Locate the cell with the specified text and output its [x, y] center coordinate. 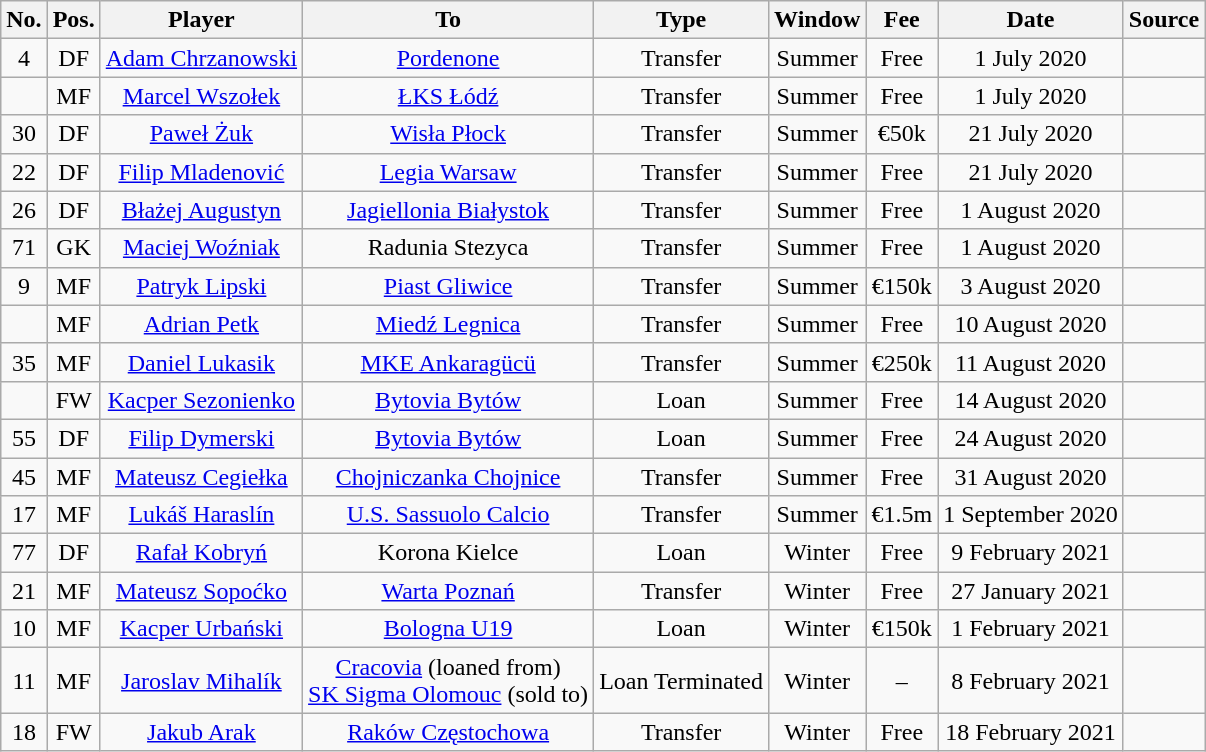
55 [24, 438]
Chojniczanka Chojnice [448, 477]
No. [24, 20]
Marcel Wszołek [201, 96]
U.S. Sassuolo Calcio [448, 515]
Piast Gliwice [448, 286]
Jagiellonia Białystok [448, 210]
Window [818, 20]
Kacper Sezonienko [201, 400]
Lukáš Haraslín [201, 515]
10 August 2020 [1031, 324]
Wisła Płock [448, 134]
Pordenone [448, 58]
17 [24, 515]
Mateusz Cegiełka [201, 477]
45 [24, 477]
– [902, 680]
30 [24, 134]
Błażej Augustyn [201, 210]
Paweł Żuk [201, 134]
€250k [902, 362]
9 [24, 286]
1 February 2021 [1031, 629]
Maciej Woźniak [201, 248]
Type [682, 20]
Radunia Stezyca [448, 248]
Miedź Legnica [448, 324]
Jaroslav Mihalík [201, 680]
71 [24, 248]
ŁKS Łódź [448, 96]
27 January 2021 [1031, 591]
11 [24, 680]
Kacper Urbański [201, 629]
4 [24, 58]
Bologna U19 [448, 629]
11 August 2020 [1031, 362]
21 [24, 591]
Fee [902, 20]
GK [74, 248]
Filip Mladenović [201, 172]
Adrian Petk [201, 324]
€50k [902, 134]
8 February 2021 [1031, 680]
Pos. [74, 20]
22 [24, 172]
Warta Poznań [448, 591]
Loan Terminated [682, 680]
3 August 2020 [1031, 286]
Source [1164, 20]
31 August 2020 [1031, 477]
Player [201, 20]
Korona Kielce [448, 553]
24 August 2020 [1031, 438]
€1.5m [902, 515]
Filip Dymerski [201, 438]
18 [24, 732]
Raków Częstochowa [448, 732]
26 [24, 210]
Patryk Lipski [201, 286]
Cracovia (loaned from)SK Sigma Olomouc (sold to) [448, 680]
Rafał Kobryń [201, 553]
77 [24, 553]
14 August 2020 [1031, 400]
35 [24, 362]
1 September 2020 [1031, 515]
18 February 2021 [1031, 732]
Date [1031, 20]
MKE Ankaragücü [448, 362]
Mateusz Sopoćko [201, 591]
Adam Chrzanowski [201, 58]
Daniel Lukasik [201, 362]
10 [24, 629]
Legia Warsaw [448, 172]
To [448, 20]
9 February 2021 [1031, 553]
Jakub Arak [201, 732]
